Locate the cell with the specified text and output its [X, Y] center coordinate. 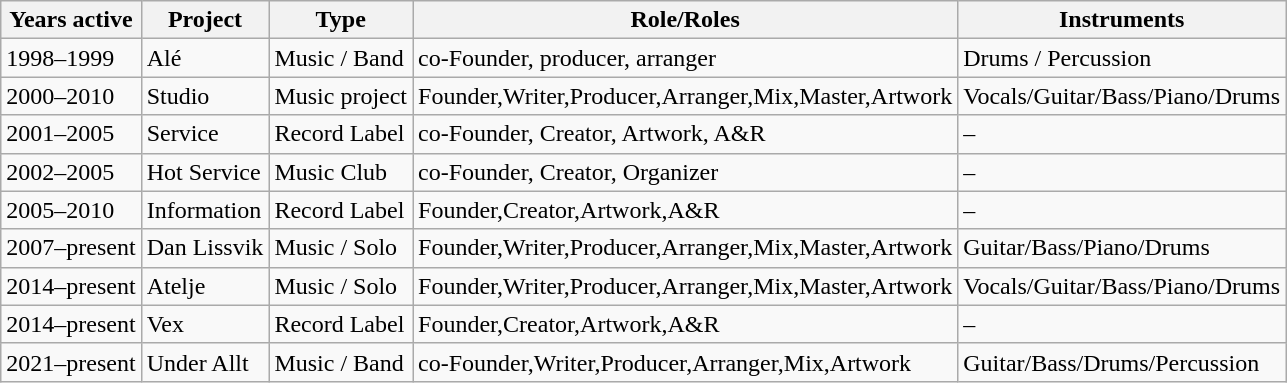
Guitar/Bass/Piano/Drums [1122, 248]
Role/Roles [686, 20]
Alé [205, 58]
Type [341, 20]
Project [205, 20]
Atelje [205, 286]
Dan Lissvik [205, 248]
Studio [205, 96]
Drums / Percussion [1122, 58]
2001–2005 [71, 134]
Under Allt [205, 362]
co-Founder, Creator, Organizer [686, 172]
Hot Service [205, 172]
Information [205, 210]
2007–present [71, 248]
2002–2005 [71, 172]
Years active [71, 20]
co-Founder,Writer,Producer,Arranger,Mix,Artwork [686, 362]
Guitar/Bass/Drums/Percussion [1122, 362]
2005–2010 [71, 210]
co-Founder, Creator, Artwork, A&R [686, 134]
co-Founder, producer, arranger [686, 58]
Service [205, 134]
2021–present [71, 362]
2000–2010 [71, 96]
Music Club [341, 172]
Vex [205, 324]
1998–1999 [71, 58]
Music project [341, 96]
Instruments [1122, 20]
